Find where the given text appears and provide that cell's center as [x, y] coordinate. 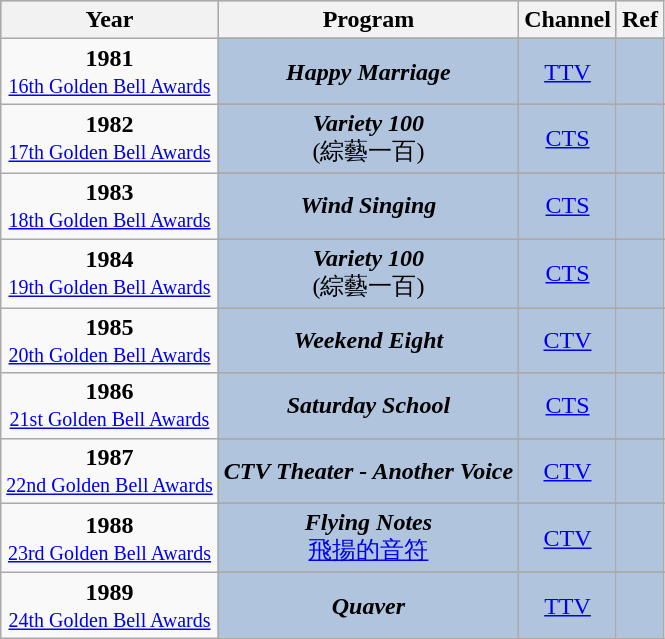
1988 23rd Golden Bell Awards [110, 538]
1987 22nd Golden Bell Awards [110, 470]
Happy Marriage [368, 72]
Channel [568, 20]
1989 24th Golden Bell Awards [110, 606]
Year [110, 20]
1982 17th Golden Bell Awards [110, 139]
1981 16th Golden Bell Awards [110, 72]
Program [368, 20]
1986 21st Golden Bell Awards [110, 406]
CTV Theater - Another Voice [368, 470]
Quaver [368, 606]
1984 19th Golden Bell Awards [110, 273]
Flying Notes飛揚的音符 [368, 538]
Ref [640, 20]
1983 18th Golden Bell Awards [110, 206]
Saturday School [368, 406]
Wind Singing [368, 206]
1985 20th Golden Bell Awards [110, 340]
Weekend Eight [368, 340]
